Scan for the cell matching the given text and deliver its (x, y) coordinate at center. 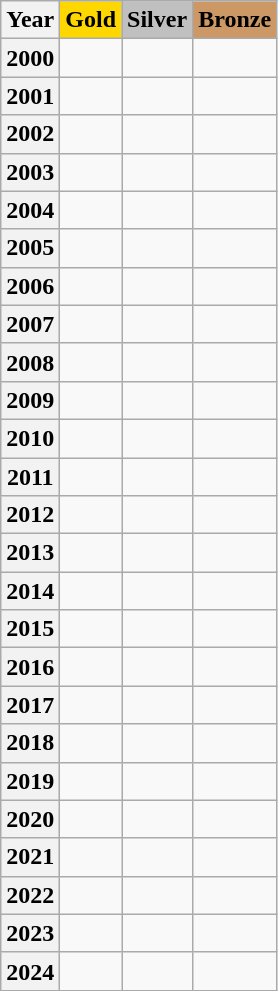
Year (30, 20)
2008 (30, 362)
2012 (30, 515)
2016 (30, 667)
2011 (30, 477)
2022 (30, 895)
2013 (30, 553)
2006 (30, 286)
2002 (30, 134)
2015 (30, 629)
2001 (30, 96)
2024 (30, 971)
2014 (30, 591)
Bronze (235, 20)
2004 (30, 210)
2017 (30, 705)
2018 (30, 743)
2010 (30, 438)
2005 (30, 248)
2019 (30, 781)
2009 (30, 400)
2020 (30, 819)
2023 (30, 933)
2021 (30, 857)
2003 (30, 172)
2000 (30, 58)
2007 (30, 324)
Gold (91, 20)
Silver (158, 20)
